Scan for the cell matching the given text and deliver its (x, y) coordinate at center. 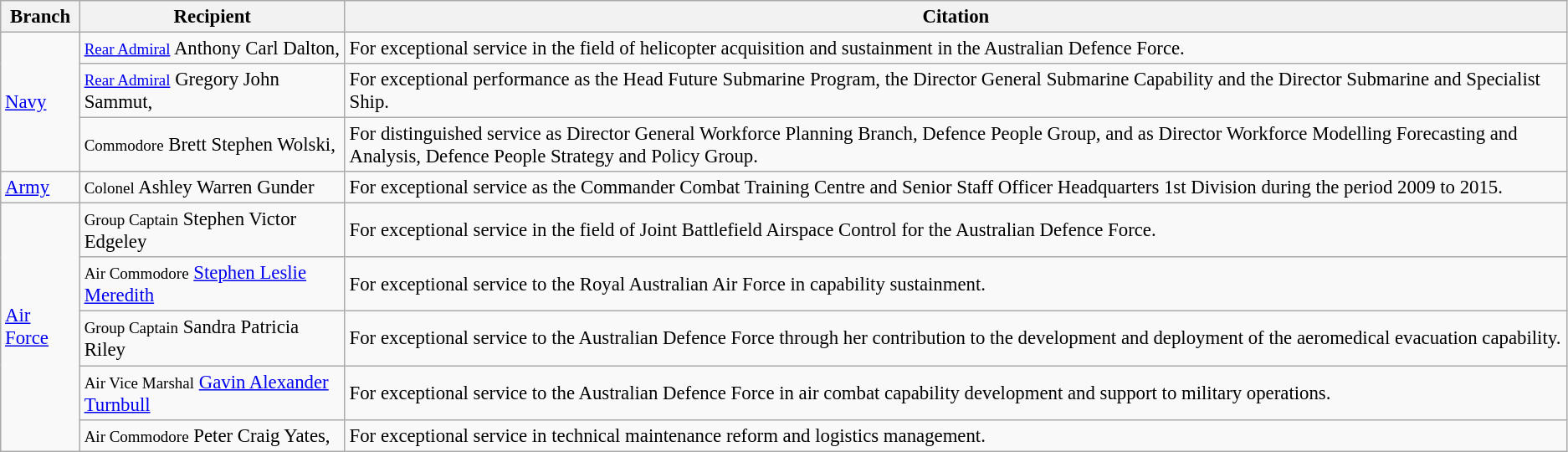
Air Force (40, 327)
Air Commodore Peter Craig Yates, (213, 435)
Army (40, 187)
For exceptional service to the Australian Defence Force in air combat capability development and support to military operations. (956, 393)
Rear Admiral Anthony Carl Dalton, (213, 49)
Air Vice Marshal Gavin Alexander Turnbull (213, 393)
Air Commodore Stephen Leslie Meredith (213, 285)
Group Captain Stephen Victor Edgeley (213, 231)
For exceptional service in the field of Joint Battlefield Airspace Control for the Australian Defence Force. (956, 231)
For exceptional service as the Commander Combat Training Centre and Senior Staff Officer Headquarters 1st Division during the period 2009 to 2015. (956, 187)
Navy (40, 102)
Citation (956, 17)
For exceptional service in the field of helicopter acquisition and sustainment in the Australian Defence Force. (956, 49)
Colonel Ashley Warren Gunder (213, 187)
For exceptional service in technical maintenance reform and logistics management. (956, 435)
Commodore Brett Stephen Wolski, (213, 146)
Branch (40, 17)
For exceptional service to the Royal Australian Air Force in capability sustainment. (956, 285)
Group Captain Sandra Patricia Riley (213, 338)
Rear Admiral Gregory John Sammut, (213, 90)
Recipient (213, 17)
